Search for the cell housing the specified text and yield its [X, Y] center coordinate. 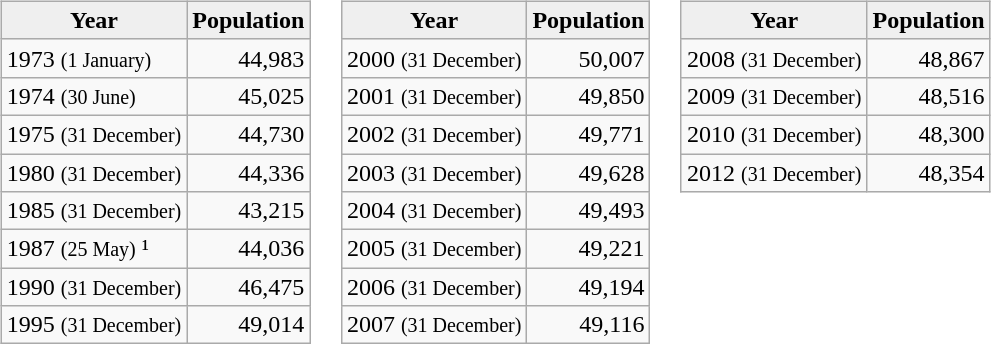
49,771 [588, 134]
2012 (31 December) [774, 173]
48,867 [928, 58]
1980 (31 December) [94, 173]
49,850 [588, 96]
2005 (31 December) [434, 249]
1990 (31 December) [94, 287]
2001 (31 December) [434, 96]
2004 (31 December) [434, 211]
44,983 [248, 58]
2007 (31 December) [434, 325]
2009 (31 December) [774, 96]
1975 (31 December) [94, 134]
48,516 [928, 96]
44,036 [248, 249]
2008 (31 December) [774, 58]
2003 (31 December) [434, 173]
1974 (30 June) [94, 96]
43,215 [248, 211]
48,300 [928, 134]
1995 (31 December) [94, 325]
49,628 [588, 173]
49,221 [588, 249]
1987 (25 May) ¹ [94, 249]
2002 (31 December) [434, 134]
1973 (1 January) [94, 58]
50,007 [588, 58]
49,014 [248, 325]
2006 (31 December) [434, 287]
2000 (31 December) [434, 58]
44,730 [248, 134]
49,493 [588, 211]
49,194 [588, 287]
49,116 [588, 325]
2010 (31 December) [774, 134]
44,336 [248, 173]
45,025 [248, 96]
46,475 [248, 287]
1985 (31 December) [94, 211]
48,354 [928, 173]
